From the cell containing the given text, extract its center point as (x, y) coordinate. 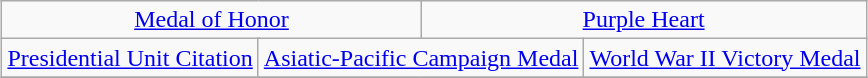
Purple Heart (644, 20)
Medal of Honor (212, 20)
World War II Victory Medal (725, 58)
Asiatic-Pacific Campaign Medal (421, 58)
Presidential Unit Citation (130, 58)
